Identify which cell holds the provided text, then report its (X, Y) central coordinate. 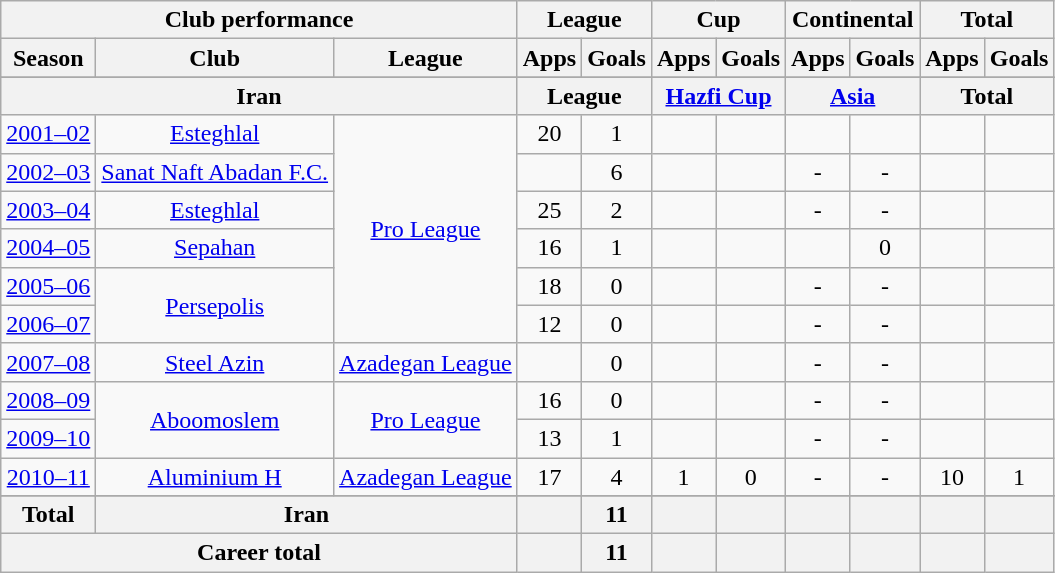
2 (617, 210)
20 (549, 134)
2009–10 (48, 438)
Cup (718, 20)
Asia (853, 96)
12 (549, 324)
2010–11 (48, 477)
17 (549, 477)
2006–07 (48, 324)
13 (549, 438)
10 (952, 477)
Aluminium H (215, 477)
Club (215, 58)
2005–06 (48, 286)
2002–03 (48, 172)
Persepolis (215, 305)
2003–04 (48, 210)
2008–09 (48, 400)
25 (549, 210)
2007–08 (48, 362)
2001–02 (48, 134)
Sepahan (215, 248)
Continental (853, 20)
2004–05 (48, 248)
Sanat Naft Abadan F.C. (215, 172)
4 (617, 477)
Steel Azin (215, 362)
6 (617, 172)
Season (48, 58)
Hazfi Cup (718, 96)
18 (549, 286)
Career total (259, 553)
Club performance (259, 20)
Aboomoslem (215, 419)
